Capture the cell that displays the provided text and extract its [x, y] central coordinate. 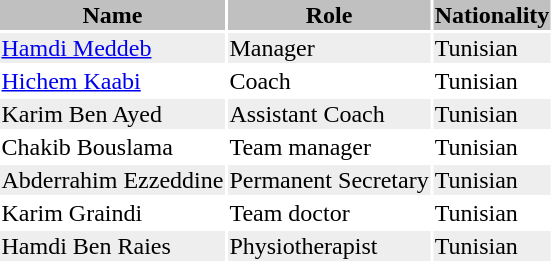
Assistant Coach [329, 114]
Manager [329, 48]
Role [329, 15]
Abderrahim Ezzeddine [112, 180]
Hamdi Meddeb [112, 48]
Hichem Kaabi [112, 81]
Nationality [492, 15]
Karim Graindi [112, 213]
Coach [329, 81]
Team manager [329, 147]
Team doctor [329, 213]
Name [112, 15]
Karim Ben Ayed [112, 114]
Hamdi Ben Raies [112, 246]
Permanent Secretary [329, 180]
Chakib Bouslama [112, 147]
Physiotherapist [329, 246]
